Locate the cell with the specified text and output its (x, y) center coordinate. 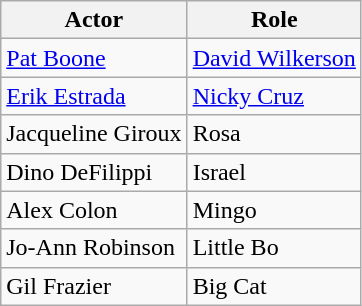
Pat Boone (94, 58)
David Wilkerson (274, 58)
Jacqueline Giroux (94, 134)
Dino DeFilippi (94, 172)
Nicky Cruz (274, 96)
Jo-Ann Robinson (94, 248)
Gil Frazier (94, 286)
Actor (94, 20)
Israel (274, 172)
Alex Colon (94, 210)
Erik Estrada (94, 96)
Rosa (274, 134)
Big Cat (274, 286)
Mingo (274, 210)
Little Bo (274, 248)
Role (274, 20)
